Return (x, y) of the center of cell containing provided text 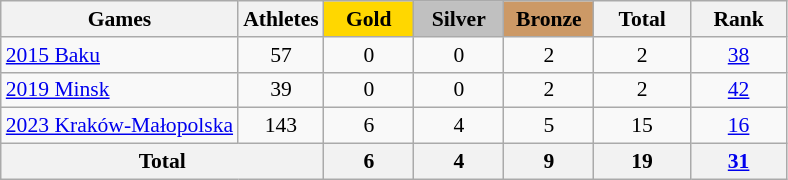
31 (738, 162)
143 (281, 126)
5 (549, 126)
39 (281, 90)
9 (549, 162)
Silver (459, 19)
Rank (738, 19)
42 (738, 90)
57 (281, 55)
15 (642, 126)
2019 Minsk (120, 90)
Gold (369, 19)
38 (738, 55)
2023 Kraków-Małopolska (120, 126)
Bronze (549, 19)
Games (120, 19)
2015 Baku (120, 55)
19 (642, 162)
16 (738, 126)
Athletes (281, 19)
